Output the (x, y) coordinate of the center of the cell containing the given text.  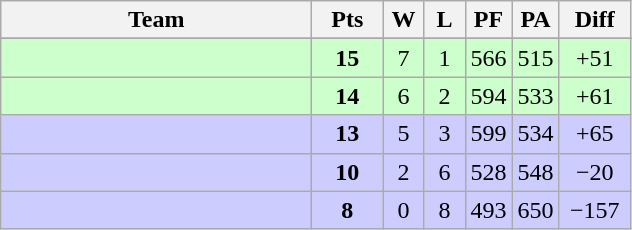
L (444, 20)
528 (488, 172)
W (404, 20)
599 (488, 134)
493 (488, 210)
533 (536, 96)
PA (536, 20)
13 (348, 134)
10 (348, 172)
5 (404, 134)
Team (156, 20)
+61 (594, 96)
−157 (594, 210)
548 (536, 172)
515 (536, 58)
3 (444, 134)
Diff (594, 20)
650 (536, 210)
+65 (594, 134)
14 (348, 96)
PF (488, 20)
534 (536, 134)
−20 (594, 172)
0 (404, 210)
594 (488, 96)
Pts (348, 20)
1 (444, 58)
15 (348, 58)
+51 (594, 58)
566 (488, 58)
7 (404, 58)
